Determine the (x, y) coordinate at the center of the cell enclosing the given text.  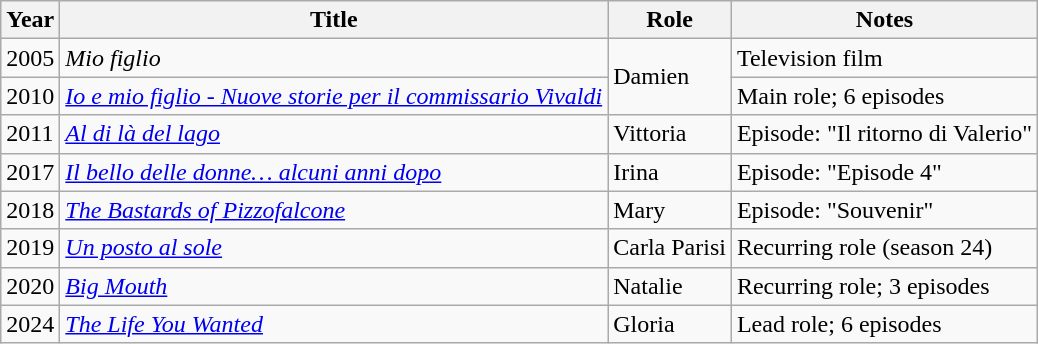
Un posto al sole (334, 248)
Al di là del lago (334, 134)
2019 (30, 248)
Io e mio figlio - Nuove storie per il commissario Vivaldi (334, 96)
Irina (670, 172)
Big Mouth (334, 286)
2011 (30, 134)
Television film (884, 58)
Gloria (670, 324)
Damien (670, 77)
Carla Parisi (670, 248)
2024 (30, 324)
Recurring role; 3 episodes (884, 286)
Natalie (670, 286)
Role (670, 20)
Episode: "Episode 4" (884, 172)
2005 (30, 58)
Notes (884, 20)
Year (30, 20)
Title (334, 20)
Mio figlio (334, 58)
2017 (30, 172)
Mary (670, 210)
Il bello delle donne… alcuni anni dopo (334, 172)
2020 (30, 286)
The Life You Wanted (334, 324)
2010 (30, 96)
Episode: "Souvenir" (884, 210)
Main role; 6 episodes (884, 96)
The Bastards of Pizzofalcone (334, 210)
2018 (30, 210)
Episode: "Il ritorno di Valerio" (884, 134)
Vittoria (670, 134)
Lead role; 6 episodes (884, 324)
Recurring role (season 24) (884, 248)
